Pinpoint the cell where the given text exists, returning its (x, y) midpoint coordinate. 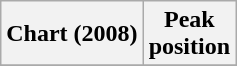
Peakposition (189, 34)
Chart (2008) (72, 34)
